Determine the (x, y) coordinate at the center of the cell enclosing the given text.  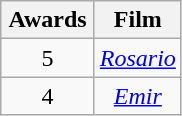
Rosario (138, 58)
5 (48, 58)
Emir (138, 96)
Awards (48, 20)
Film (138, 20)
4 (48, 96)
